Return the (X, Y) coordinate for the center point of the cell that contains the specified text.  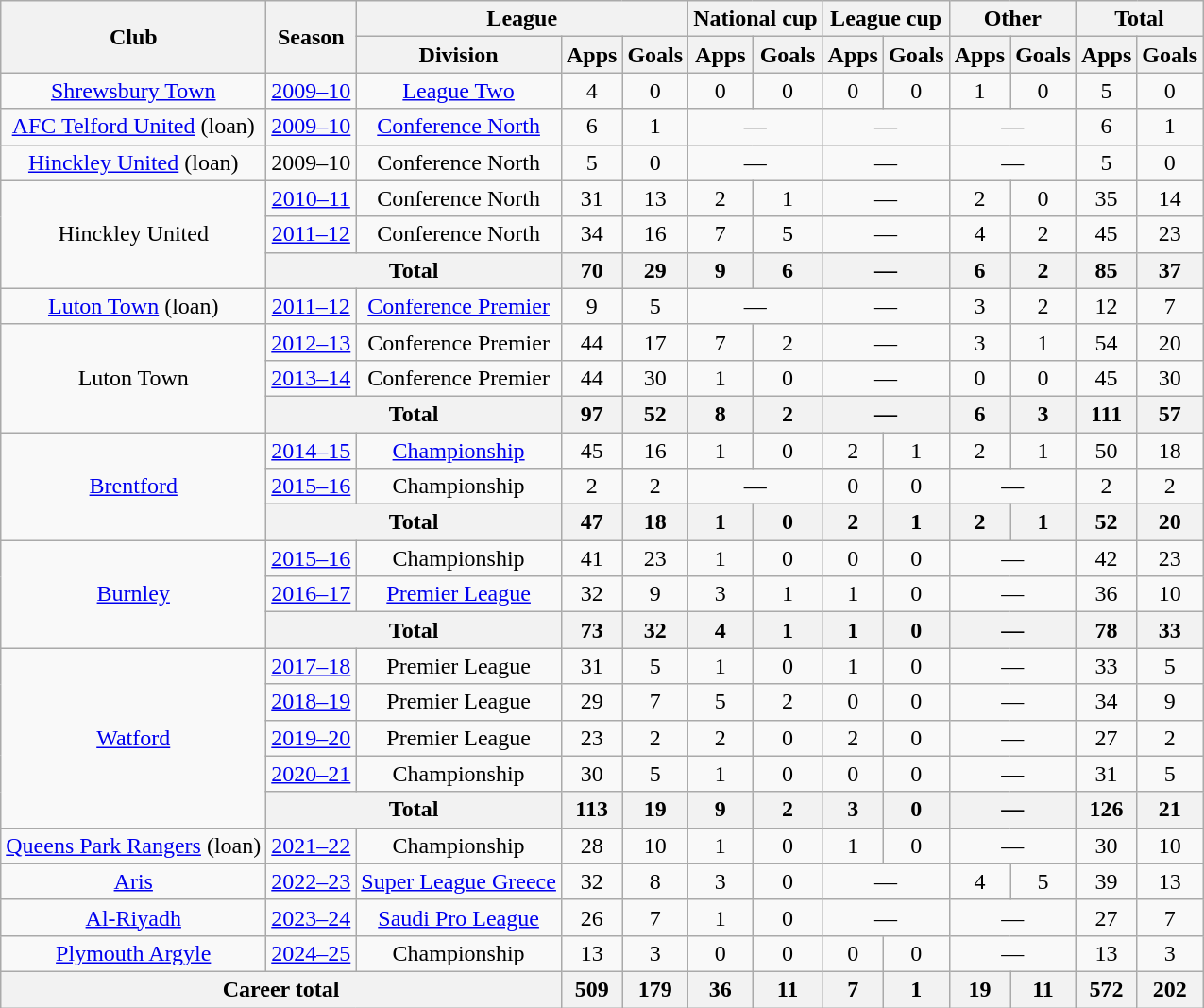
14 (1170, 198)
Plymouth Argyle (134, 953)
85 (1106, 270)
2020–21 (312, 774)
Luton Town (loan) (134, 306)
35 (1106, 198)
12 (1106, 306)
572 (1106, 989)
2021–22 (312, 846)
2010–11 (312, 198)
2024–25 (312, 953)
Burnley (134, 594)
League Two (459, 91)
70 (591, 270)
2013–14 (312, 378)
Brentford (134, 487)
47 (591, 522)
Career total (281, 989)
126 (1106, 810)
Saudi Pro League (459, 917)
Shrewsbury Town (134, 91)
Watford (134, 738)
Other (1012, 19)
179 (655, 989)
Super League Greece (459, 881)
54 (1106, 342)
97 (591, 414)
Hinckley United (134, 234)
2016–17 (312, 594)
37 (1170, 270)
National cup (755, 19)
2023–24 (312, 917)
League (522, 19)
41 (591, 558)
78 (1106, 630)
2012–13 (312, 342)
AFC Telford United (loan) (134, 127)
17 (655, 342)
50 (1106, 451)
Aris (134, 881)
Al-Riyadh (134, 917)
2017–18 (312, 666)
202 (1170, 989)
28 (591, 846)
111 (1106, 414)
Club (134, 37)
2014–15 (312, 451)
57 (1170, 414)
2018–19 (312, 702)
Queens Park Rangers (loan) (134, 846)
113 (591, 810)
2019–20 (312, 738)
26 (591, 917)
League cup (886, 19)
73 (591, 630)
509 (591, 989)
Luton Town (134, 378)
42 (1106, 558)
Season (312, 37)
39 (1106, 881)
Hinckley United (loan) (134, 162)
21 (1170, 810)
2022–23 (312, 881)
Division (459, 55)
